Return the [X, Y] coordinate for the center point of the cell that contains the specified text.  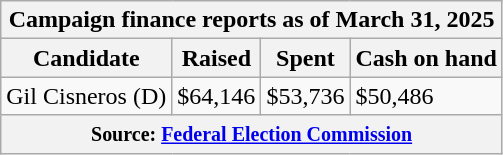
Gil Cisneros (D) [86, 96]
$50,486 [426, 96]
Raised [216, 58]
$53,736 [306, 96]
Source: Federal Election Commission [252, 134]
Cash on hand [426, 58]
Spent [306, 58]
Candidate [86, 58]
Campaign finance reports as of March 31, 2025 [252, 20]
$64,146 [216, 96]
